Provide the (X, Y) coordinate of the cell's center where the given text is located.  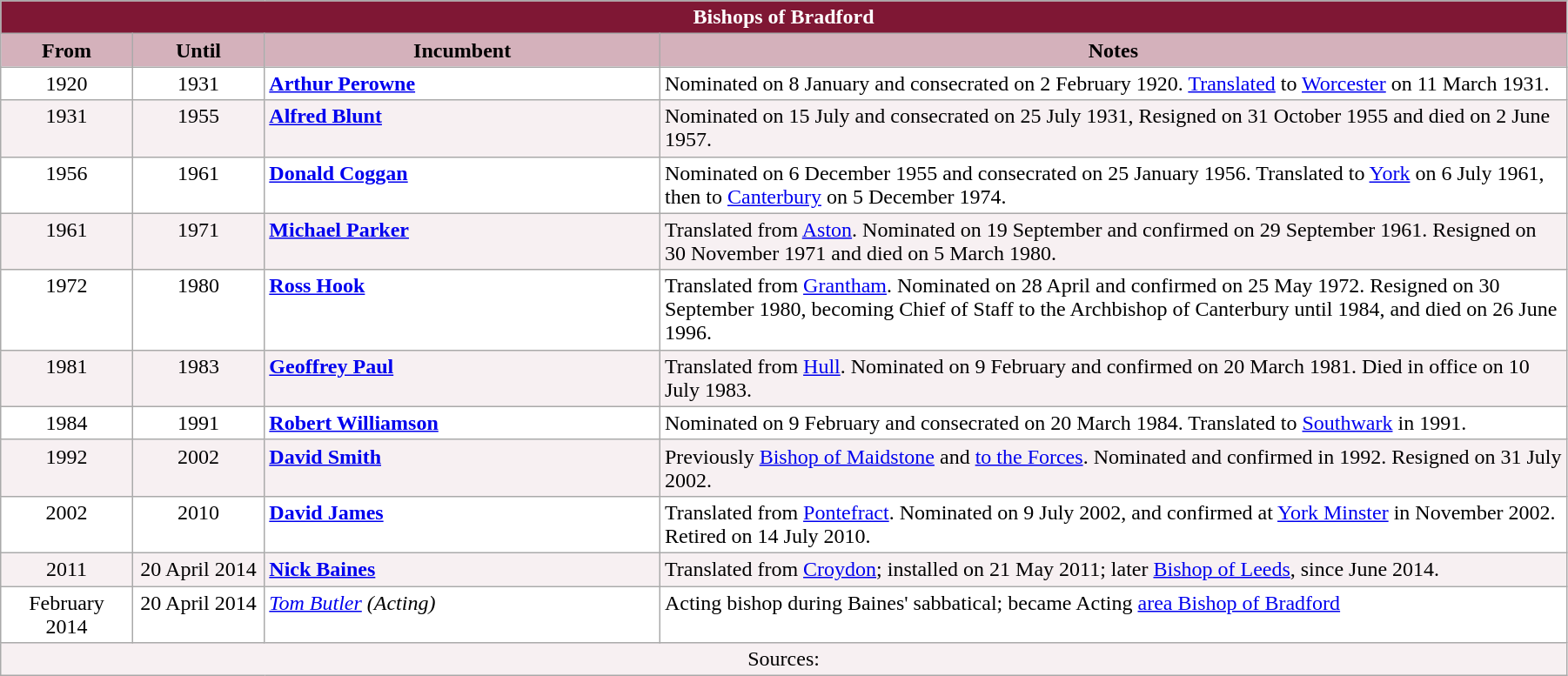
Translated from Aston. Nominated on 19 September and confirmed on 29 September 1961. Resigned on 30 November 1971 and died on 5 March 1980. (1113, 242)
Arthur Perowne (463, 84)
1920 (67, 84)
Alfred Blunt (463, 129)
1980 (198, 310)
Sources: (784, 659)
Until (198, 50)
Translated from Pontefract. Nominated on 9 July 2002, and confirmed at York Minster in November 2002. Retired on 14 July 2010. (1113, 524)
Bishops of Bradford (784, 17)
From (67, 50)
1956 (67, 184)
Ross Hook (463, 310)
Translated from Croydon; installed on 21 May 2011; later Bishop of Leeds, since June 2014. (1113, 569)
Translated from Hull. Nominated on 9 February and confirmed on 20 March 1981. Died in office on 10 July 1983. (1113, 378)
Notes (1113, 50)
1971 (198, 242)
Nominated on 9 February and consecrated on 20 March 1984. Translated to Southwark in 1991. (1113, 423)
Acting bishop during Baines' sabbatical; became Acting area Bishop of Bradford (1113, 614)
2011 (67, 569)
2010 (198, 524)
1992 (67, 468)
Nominated on 6 December 1955 and consecrated on 25 January 1956. Translated to York on 6 July 1961, then to Canterbury on 5 December 1974. (1113, 184)
1991 (198, 423)
Donald Coggan (463, 184)
Nominated on 15 July and consecrated on 25 July 1931, Resigned on 31 October 1955 and died on 2 June 1957. (1113, 129)
1983 (198, 378)
Tom Butler (Acting) (463, 614)
David Smith (463, 468)
Previously Bishop of Maidstone and to the Forces. Nominated and confirmed in 1992. Resigned on 31 July 2002. (1113, 468)
Robert Williamson (463, 423)
Michael Parker (463, 242)
February 2014 (67, 614)
Nick Baines (463, 569)
1984 (67, 423)
Geoffrey Paul (463, 378)
Nominated on 8 January and consecrated on 2 February 1920. Translated to Worcester on 11 March 1931. (1113, 84)
David James (463, 524)
1955 (198, 129)
1981 (67, 378)
Incumbent (463, 50)
1972 (67, 310)
